Search for the cell housing the specified text and yield its [x, y] center coordinate. 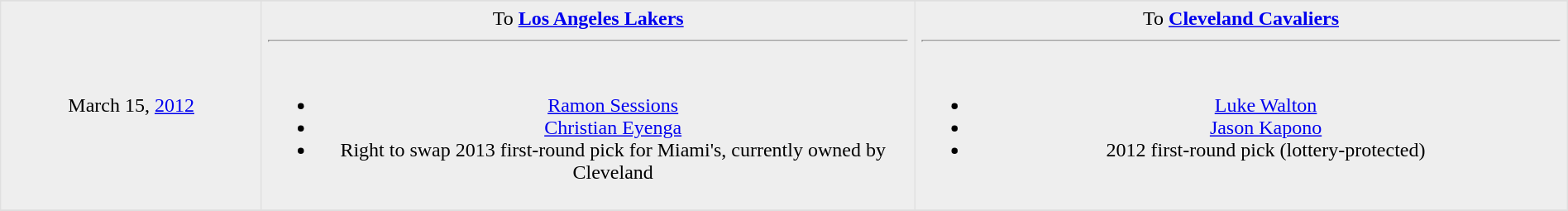
To Los Angeles LakersRamon SessionsChristian EyengaRight to swap 2013 first-round pick for Miami's, currently owned by Cleveland [587, 106]
To Cleveland CavaliersLuke WaltonJason Kapono2012 first-round pick (lottery-protected) [1241, 106]
March 15, 2012 [131, 106]
